Detect which cell encompasses the target text, then output its (x, y) center coordinate. 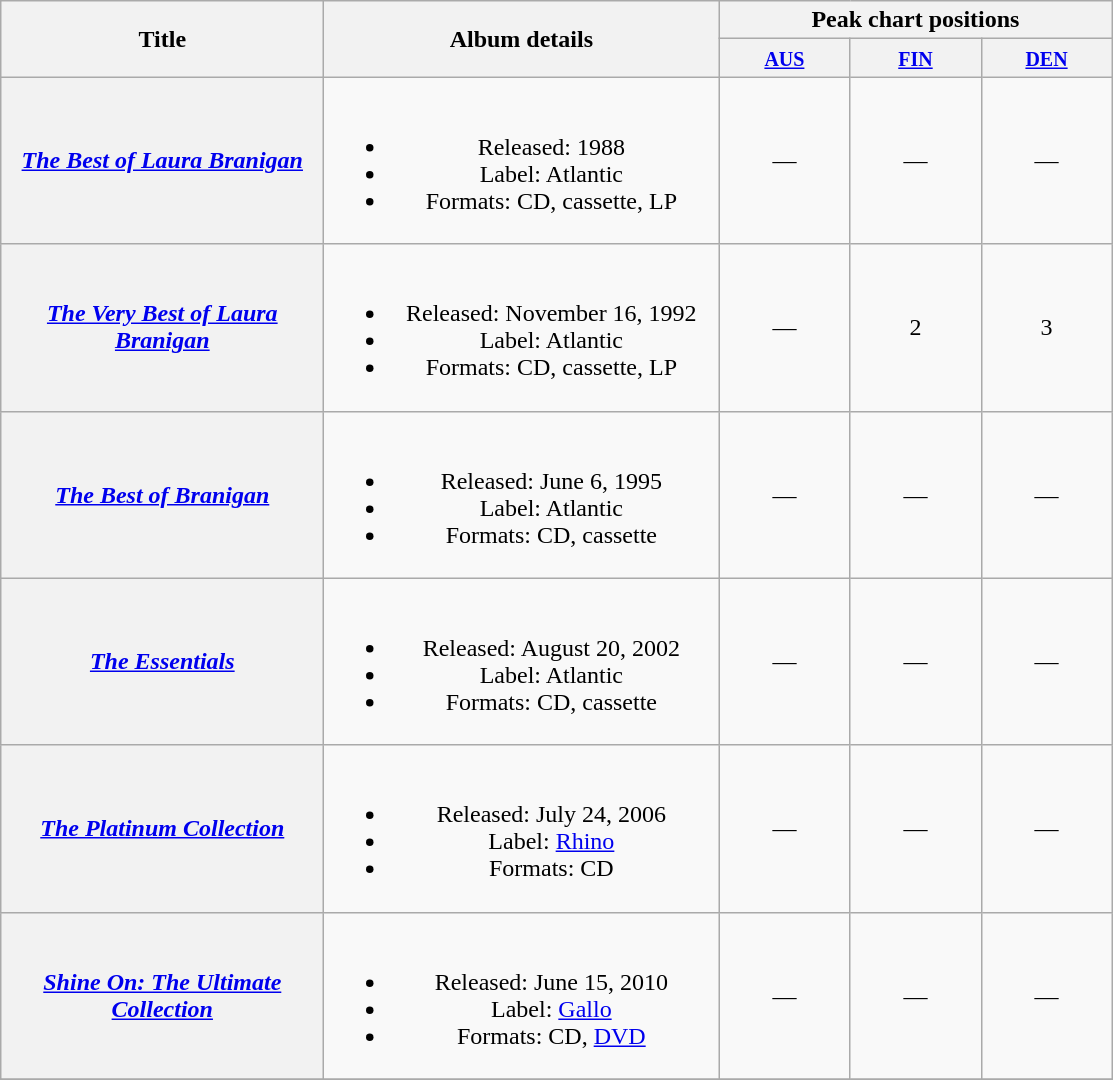
Title (162, 39)
The Essentials (162, 662)
Album details (522, 39)
3 (1046, 328)
Released: 1988Label: AtlanticFormats: CD, cassette, LP (522, 160)
FIN (916, 58)
Released: August 20, 2002Label: AtlanticFormats: CD, cassette (522, 662)
Peak chart positions (916, 20)
Released: June 15, 2010Label: GalloFormats: CD, DVD (522, 996)
Shine On: The Ultimate Collection (162, 996)
2 (916, 328)
The Very Best of Laura Branigan (162, 328)
DEN (1046, 58)
The Best of Laura Branigan (162, 160)
Released: July 24, 2006Label: RhinoFormats: CD (522, 828)
AUS (784, 58)
The Best of Branigan (162, 494)
Released: November 16, 1992Label: AtlanticFormats: CD, cassette, LP (522, 328)
The Platinum Collection (162, 828)
Released: June 6, 1995Label: AtlanticFormats: CD, cassette (522, 494)
